Locate the cell with the specified text and output its (x, y) center coordinate. 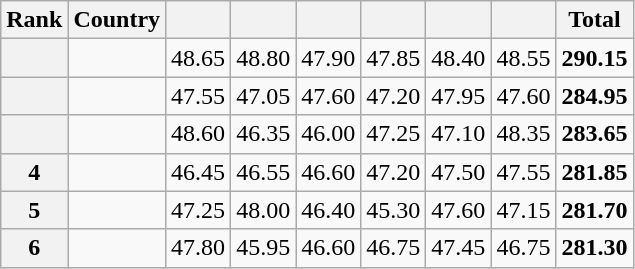
Rank (34, 20)
47.10 (458, 134)
48.60 (198, 134)
46.45 (198, 172)
46.35 (264, 134)
45.30 (394, 210)
47.45 (458, 248)
281.85 (594, 172)
48.55 (524, 58)
284.95 (594, 96)
47.05 (264, 96)
47.80 (198, 248)
46.55 (264, 172)
4 (34, 172)
47.15 (524, 210)
Total (594, 20)
283.65 (594, 134)
Country (117, 20)
46.40 (328, 210)
48.80 (264, 58)
48.35 (524, 134)
47.90 (328, 58)
45.95 (264, 248)
46.00 (328, 134)
48.65 (198, 58)
47.85 (394, 58)
6 (34, 248)
47.50 (458, 172)
48.40 (458, 58)
290.15 (594, 58)
48.00 (264, 210)
281.70 (594, 210)
5 (34, 210)
281.30 (594, 248)
47.95 (458, 96)
